Find where the given text appears and provide that cell's center as (x, y) coordinate. 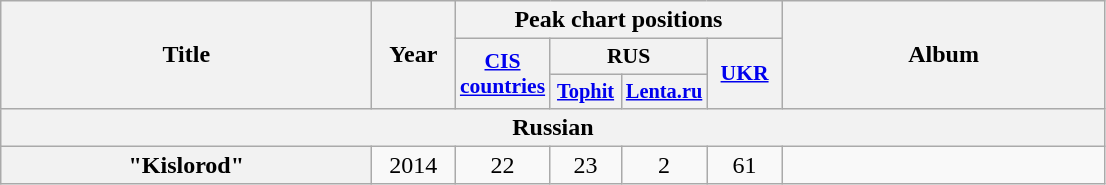
Title (186, 54)
CIScountries (502, 74)
2014 (414, 165)
UKR (744, 74)
Russian (553, 127)
61 (744, 165)
22 (502, 165)
"Kislorod" (186, 165)
RUS (628, 57)
2 (664, 165)
Album (944, 54)
Peak chart positions (618, 20)
Lenta.ru (664, 91)
23 (586, 165)
Year (414, 54)
Tophit (586, 91)
